Output the (x, y) coordinate of the center of the cell containing the given text.  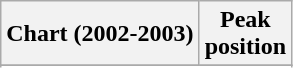
Chart (2002-2003) (100, 34)
Peakposition (245, 34)
